Extract the (X, Y) coordinate from the center of the cell holding the provided text.  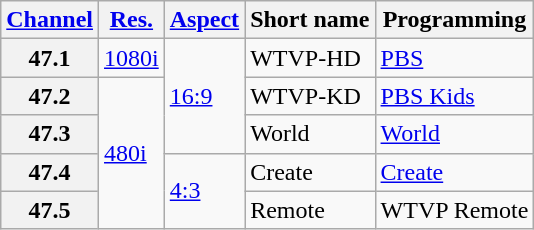
47.1 (50, 58)
WTVP-KD (310, 96)
1080i (132, 58)
Res. (132, 20)
WTVP-HD (310, 58)
Channel (50, 20)
16:9 (204, 96)
Remote (310, 210)
47.4 (50, 172)
47.3 (50, 134)
4:3 (204, 191)
Aspect (204, 20)
Programming (454, 20)
PBS (454, 58)
Short name (310, 20)
480i (132, 153)
47.5 (50, 210)
47.2 (50, 96)
PBS Kids (454, 96)
WTVP Remote (454, 210)
